Return (X, Y) of the center of cell containing provided text 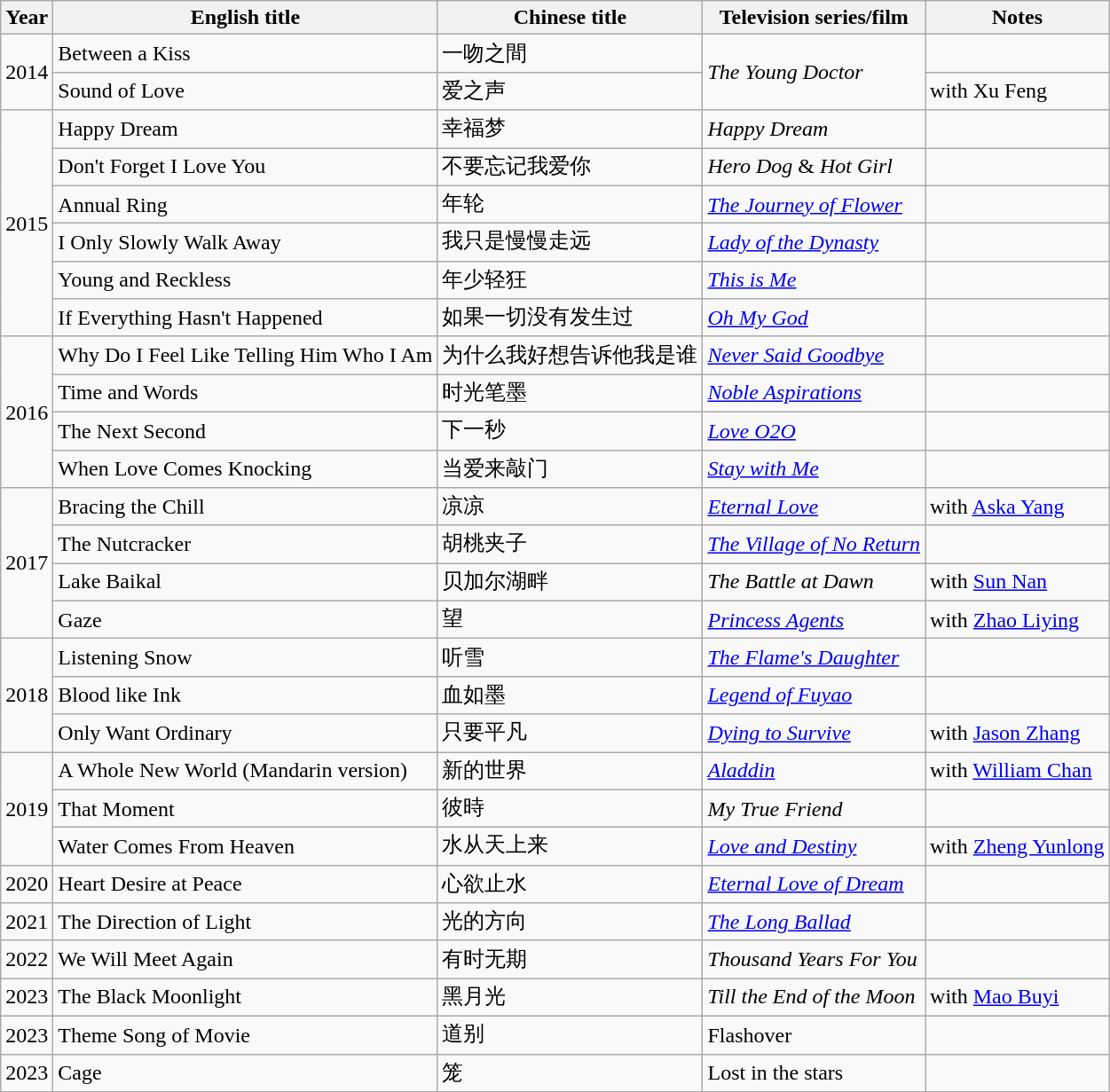
Flashover (815, 1034)
Eternal Love (815, 507)
2014 (27, 73)
Chinese title (570, 18)
爱之声 (570, 90)
不要忘记我爱你 (570, 167)
道别 (570, 1034)
Oh My God (815, 318)
with Jason Zhang (1018, 733)
幸福梦 (570, 130)
年少轻狂 (570, 280)
Bracing the Chill (245, 507)
黑月光 (570, 997)
Listening Snow (245, 658)
胡桃夹子 (570, 545)
with Mao Buyi (1018, 997)
2022 (27, 960)
Time and Words (245, 394)
2017 (27, 563)
为什么我好想告诉他我是谁 (570, 355)
2018 (27, 695)
Love and Destiny (815, 846)
当爱来敲门 (570, 468)
English title (245, 18)
Notes (1018, 18)
血如墨 (570, 695)
水从天上来 (570, 846)
Princess Agents (815, 619)
When Love Comes Knocking (245, 468)
只要平凡 (570, 733)
My True Friend (815, 809)
光的方向 (570, 923)
Annual Ring (245, 204)
The Battle at Dawn (815, 582)
Between a Kiss (245, 53)
Lost in the stars (815, 1073)
Water Comes From Heaven (245, 846)
我只是慢慢走远 (570, 243)
下一秒 (570, 431)
凉凉 (570, 507)
一吻之間 (570, 53)
The Flame's Daughter (815, 658)
Lake Baikal (245, 582)
笼 (570, 1073)
The Direction of Light (245, 923)
Sound of Love (245, 90)
2020 (27, 884)
Love O2O (815, 431)
Hero Dog & Hot Girl (815, 167)
贝加尔湖畔 (570, 582)
That Moment (245, 809)
Blood like Ink (245, 695)
Dying to Survive (815, 733)
2015 (27, 224)
Gaze (245, 619)
We Will Meet Again (245, 960)
A Whole New World (Mandarin version) (245, 772)
Don't Forget I Love You (245, 167)
with Xu Feng (1018, 90)
彼時 (570, 809)
Stay with Me (815, 468)
Legend of Fuyao (815, 695)
年轮 (570, 204)
Till the End of the Moon (815, 997)
Never Said Goodbye (815, 355)
The Journey of Flower (815, 204)
Television series/film (815, 18)
with Aska Yang (1018, 507)
Why Do I Feel Like Telling Him Who I Am (245, 355)
Eternal Love of Dream (815, 884)
2016 (27, 412)
2021 (27, 923)
Theme Song of Movie (245, 1034)
with William Chan (1018, 772)
The Long Ballad (815, 923)
If Everything Hasn't Happened (245, 318)
Cage (245, 1073)
有时无期 (570, 960)
如果一切没有发生过 (570, 318)
The Next Second (245, 431)
This is Me (815, 280)
with Zhao Liying (1018, 619)
The Young Doctor (815, 73)
The Village of No Return (815, 545)
I Only Slowly Walk Away (245, 243)
听雪 (570, 658)
Noble Aspirations (815, 394)
心欲止水 (570, 884)
Thousand Years For You (815, 960)
with Sun Nan (1018, 582)
The Black Moonlight (245, 997)
with Zheng Yunlong (1018, 846)
2019 (27, 809)
The Nutcracker (245, 545)
望 (570, 619)
Heart Desire at Peace (245, 884)
Only Want Ordinary (245, 733)
Lady of the Dynasty (815, 243)
Year (27, 18)
Young and Reckless (245, 280)
时光笔墨 (570, 394)
Aladdin (815, 772)
新的世界 (570, 772)
